For the text-containing cell, return its midpoint in (x, y) coordinate format. 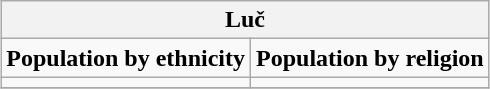
Luč (245, 20)
Population by religion (370, 58)
Population by ethnicity (126, 58)
